Search for the cell housing the specified text and yield its (x, y) center coordinate. 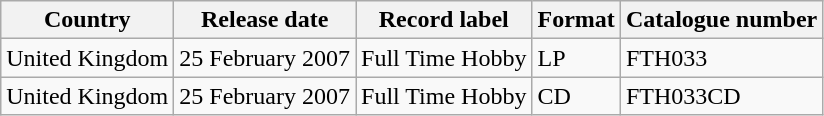
Country (88, 20)
FTH033CD (721, 96)
CD (576, 96)
Catalogue number (721, 20)
LP (576, 58)
Release date (265, 20)
Format (576, 20)
Record label (444, 20)
FTH033 (721, 58)
